Search for the cell housing the specified text and yield its (X, Y) center coordinate. 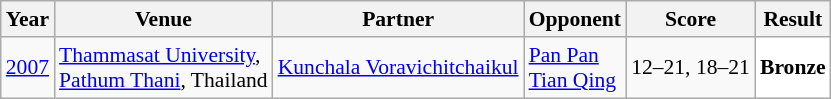
Thammasat University,Pathum Thani, Thailand (164, 68)
2007 (28, 68)
Pan Pan Tian Qing (576, 68)
Partner (398, 19)
Bronze (793, 68)
Year (28, 19)
Venue (164, 19)
Kunchala Voravichitchaikul (398, 68)
Opponent (576, 19)
Result (793, 19)
12–21, 18–21 (690, 68)
Score (690, 19)
